From the cell containing the given text, extract its center point as (x, y) coordinate. 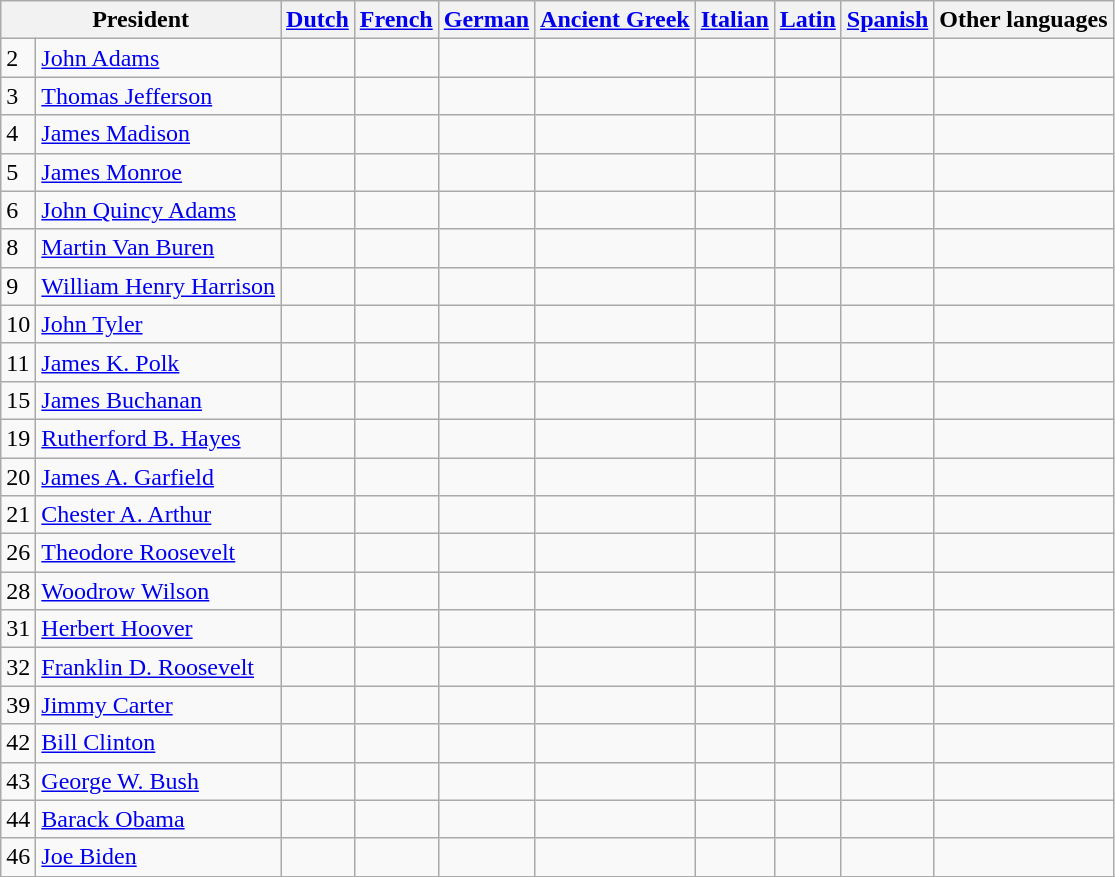
15 (18, 400)
3 (18, 96)
James Madison (158, 134)
James Monroe (158, 172)
19 (18, 438)
Chester A. Arthur (158, 515)
John Quincy Adams (158, 210)
43 (18, 781)
2 (18, 58)
German (486, 20)
James K. Polk (158, 362)
James A. Garfield (158, 477)
42 (18, 743)
Latin (808, 20)
26 (18, 553)
John Adams (158, 58)
Barack Obama (158, 819)
8 (18, 248)
Bill Clinton (158, 743)
French (396, 20)
Martin Van Buren (158, 248)
Herbert Hoover (158, 629)
Rutherford B. Hayes (158, 438)
10 (18, 324)
James Buchanan (158, 400)
George W. Bush (158, 781)
Spanish (887, 20)
President (141, 20)
32 (18, 667)
Dutch (318, 20)
44 (18, 819)
Ancient Greek (616, 20)
Italian (734, 20)
Woodrow Wilson (158, 591)
Joe Biden (158, 857)
11 (18, 362)
5 (18, 172)
39 (18, 705)
William Henry Harrison (158, 286)
Other languages (1024, 20)
9 (18, 286)
Jimmy Carter (158, 705)
28 (18, 591)
31 (18, 629)
21 (18, 515)
Franklin D. Roosevelt (158, 667)
4 (18, 134)
46 (18, 857)
John Tyler (158, 324)
Theodore Roosevelt (158, 553)
Thomas Jefferson (158, 96)
20 (18, 477)
6 (18, 210)
